Locate the cell with the specified text and output its (x, y) center coordinate. 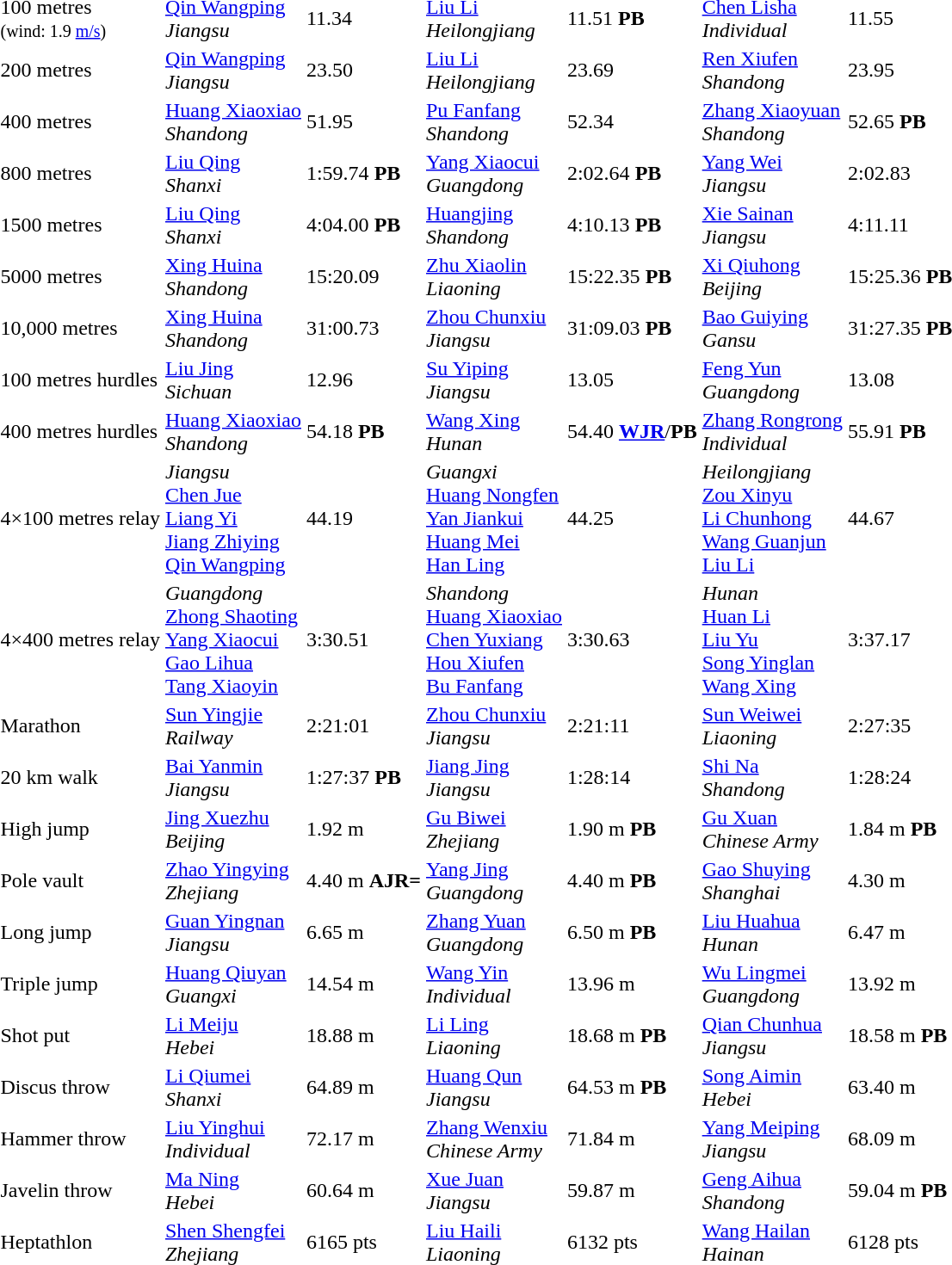
Jiang JingJiangsu (494, 778)
Wang XingHunan (494, 432)
12.96 (363, 380)
Yang MeipingJiangsu (772, 1139)
Li QiumeiShanxi (232, 1088)
Geng AihuaShandong (772, 1191)
Li LingLiaoning (494, 1036)
Ma NingHebei (232, 1191)
14.54 m (363, 984)
3:30.51 (363, 639)
Guan YingnanJiangsu (232, 933)
18.88 m (363, 1036)
Gu BiweiZhejiang (494, 830)
2:21:01 (363, 726)
44.25 (632, 518)
Gao ShuyingShanghai (772, 881)
Zhu XiaolinLiaoning (494, 277)
Ren XiufenShandong (772, 71)
ShandongHuang XiaoxiaoChen YuxiangHou XiufenBu Fanfang (494, 639)
Xie SainanJiangsu (772, 225)
Feng YunGuangdong (772, 380)
54.40 WJR/PB (632, 432)
3:30.63 (632, 639)
Song AiminHebei (772, 1088)
Zhang WenxiuChinese Army (494, 1139)
54.18 PB (363, 432)
4:10.13 PB (632, 225)
1:28:14 (632, 778)
2:21:11 (632, 726)
Liu HuahuaHunan (772, 933)
64.89 m (363, 1088)
Jing XuezhuBeijing (232, 830)
Qian ChunhuaJiangsu (772, 1036)
HeilongjiangZou XinyuLi ChunhongWang GuanjunLiu Li (772, 518)
Su YipingJiangsu (494, 380)
15:20.09 (363, 277)
Pu FanfangShandong (494, 122)
1.92 m (363, 830)
60.64 m (363, 1191)
Bao GuiyingGansu (772, 329)
Shi NaShandong (772, 778)
Gu XuanChinese Army (772, 830)
Huang QiuyanGuangxi (232, 984)
1.90 m PB (632, 830)
44.19 (363, 518)
72.17 m (363, 1139)
1:59.74 PB (363, 174)
Liu JingSichuan (232, 380)
6.50 m PB (632, 933)
Huang QunJiangsu (494, 1088)
Xi QiuhongBeijing (772, 277)
23.50 (363, 71)
Yang WeiJiangsu (772, 174)
Yang JingGuangdong (494, 881)
51.95 (363, 122)
Yang XiaocuiGuangdong (494, 174)
Zhang XiaoyuanShandong (772, 122)
4.40 m PB (632, 881)
HunanHuan LiLiu YuSong YinglanWang Xing (772, 639)
GuangxiHuang NongfenYan JiankuiHuang MeiHan Ling (494, 518)
Wang YinIndividual (494, 984)
Liu LiHeilongjiang (494, 71)
Wu LingmeiGuangdong (772, 984)
Xue JuanJiangsu (494, 1191)
31:00.73 (363, 329)
4.40 m AJR= (363, 881)
Li MeijuHebei (232, 1036)
71.84 m (632, 1139)
Bai YanminJiangsu (232, 778)
13.96 m (632, 984)
31:09.03 PB (632, 329)
Sun YingjieRailway (232, 726)
13.05 (632, 380)
18.68 m PB (632, 1036)
Zhang RongrongIndividual (772, 432)
2:02.64 PB (632, 174)
Zhang YuanGuangdong (494, 933)
1:27:37 PB (363, 778)
Zhao YingyingZhejiang (232, 881)
4:04.00 PB (363, 225)
64.53 m PB (632, 1088)
6.65 m (363, 933)
52.34 (632, 122)
Qin WangpingJiangsu (232, 71)
59.87 m (632, 1191)
GuangdongZhong ShaotingYang XiaocuiGao LihuaTang Xiaoyin (232, 639)
Sun WeiweiLiaoning (772, 726)
23.69 (632, 71)
Liu YinghuiIndividual (232, 1139)
JiangsuChen JueLiang YiJiang ZhiyingQin Wangping (232, 518)
15:22.35 PB (632, 277)
HuangjingShandong (494, 225)
